Return the [X, Y] coordinate for the center point of the cell that contains the specified text.  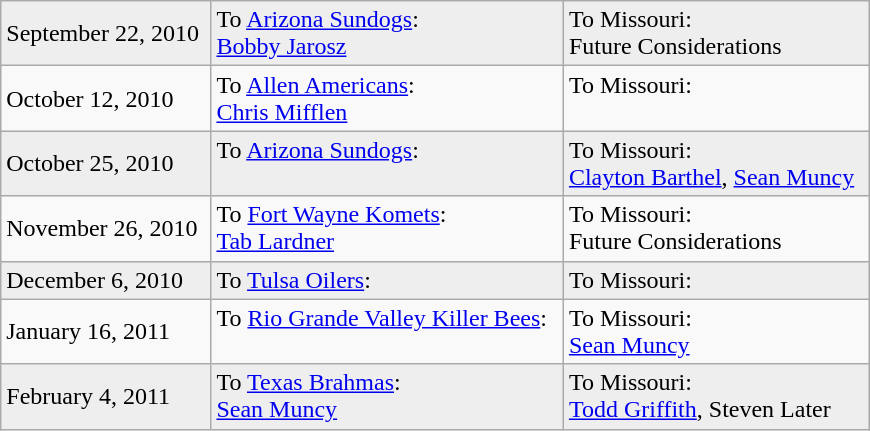
October 12, 2010 [106, 98]
To Arizona Sundogs: Bobby Jarosz [387, 34]
To Arizona Sundogs: [387, 164]
December 6, 2010 [106, 280]
To Missouri: Sean Muncy [716, 332]
To Missouri: Todd Griffith, Steven Later [716, 396]
To Tulsa Oilers: [387, 280]
February 4, 2011 [106, 396]
January 16, 2011 [106, 332]
September 22, 2010 [106, 34]
To Missouri: Clayton Barthel, Sean Muncy [716, 164]
To Fort Wayne Komets: Tab Lardner [387, 228]
To Rio Grande Valley Killer Bees: [387, 332]
To Allen Americans: Chris Mifflen [387, 98]
November 26, 2010 [106, 228]
October 25, 2010 [106, 164]
To Texas Brahmas: Sean Muncy [387, 396]
